Provide the (x, y) coordinate of the cell's center where the given text is located.  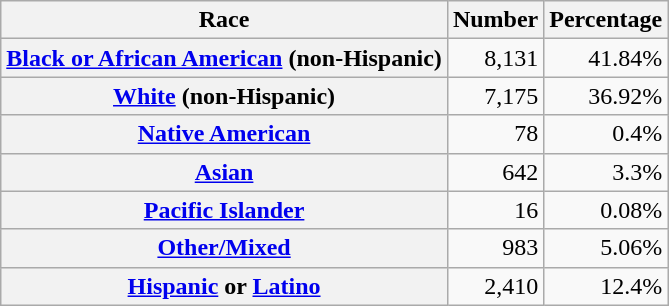
0.08% (606, 210)
Asian (224, 172)
642 (495, 172)
0.4% (606, 134)
Other/Mixed (224, 248)
Number (495, 20)
16 (495, 210)
Black or African American (non-Hispanic) (224, 58)
3.3% (606, 172)
Native American (224, 134)
36.92% (606, 96)
7,175 (495, 96)
Percentage (606, 20)
8,131 (495, 58)
Hispanic or Latino (224, 286)
12.4% (606, 286)
2,410 (495, 286)
78 (495, 134)
5.06% (606, 248)
41.84% (606, 58)
White (non-Hispanic) (224, 96)
Pacific Islander (224, 210)
983 (495, 248)
Race (224, 20)
